Determine the (X, Y) coordinate at the center of the cell enclosing the given text.  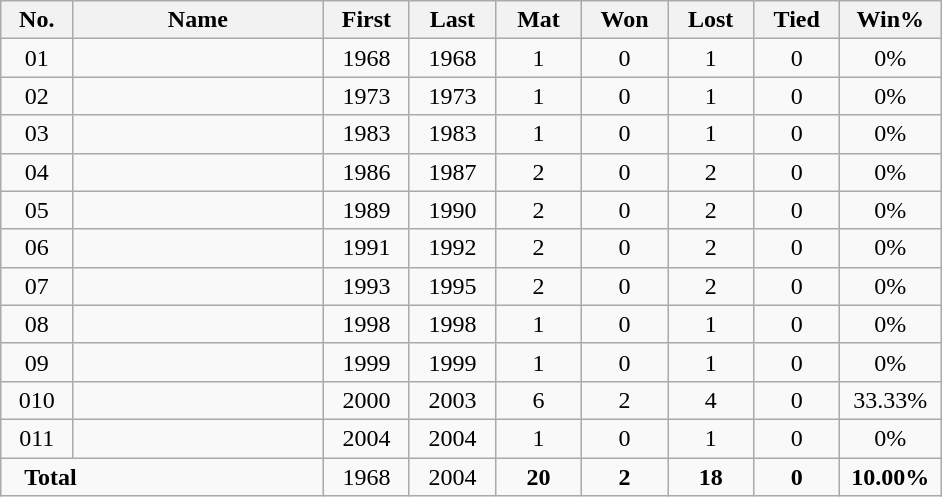
First (366, 20)
1992 (452, 248)
33.33% (890, 400)
Name (198, 20)
1993 (366, 286)
Tied (797, 20)
02 (36, 96)
2003 (452, 400)
1989 (366, 210)
2000 (366, 400)
Total (162, 477)
1990 (452, 210)
06 (36, 248)
Won (625, 20)
09 (36, 362)
07 (36, 286)
01 (36, 58)
Last (452, 20)
08 (36, 324)
1986 (366, 172)
011 (36, 438)
1995 (452, 286)
Mat (538, 20)
03 (36, 134)
No. (36, 20)
6 (538, 400)
1991 (366, 248)
20 (538, 477)
010 (36, 400)
Lost (711, 20)
4 (711, 400)
10.00% (890, 477)
18 (711, 477)
04 (36, 172)
05 (36, 210)
1987 (452, 172)
Win% (890, 20)
